Determine the [X, Y] coordinate at the center of the cell enclosing the given text.  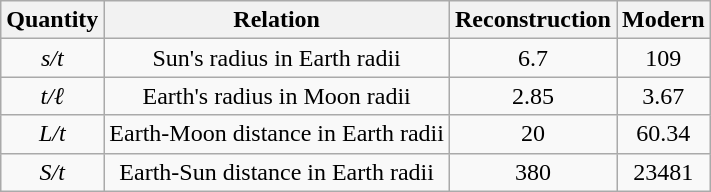
Sun's radius in Earth radii [277, 58]
Reconstruction [532, 20]
Quantity [52, 20]
Earth's radius in Moon radii [277, 96]
6.7 [532, 58]
23481 [663, 172]
2.85 [532, 96]
Earth-Moon distance in Earth radii [277, 134]
S/t [52, 172]
3.67 [663, 96]
s/t [52, 58]
t/ℓ [52, 96]
L/t [52, 134]
380 [532, 172]
20 [532, 134]
Earth-Sun distance in Earth radii [277, 172]
Modern [663, 20]
Relation [277, 20]
109 [663, 58]
60.34 [663, 134]
